Return (X, Y) of the center of cell containing provided text 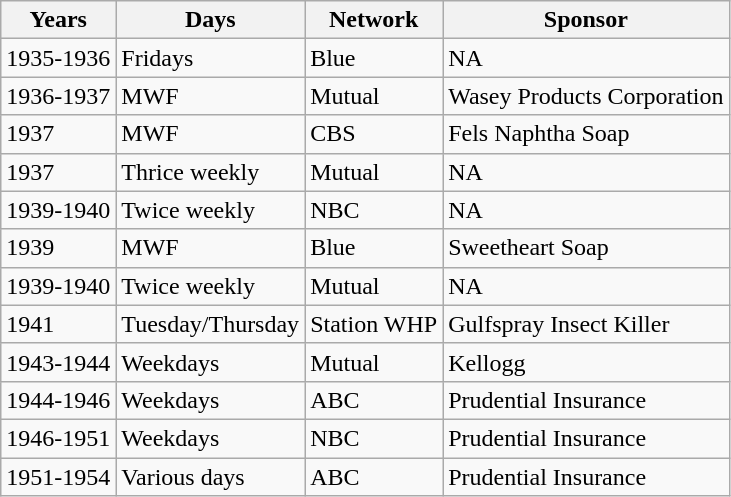
Days (210, 20)
Years (58, 20)
Sweetheart Soap (586, 248)
Thrice weekly (210, 172)
Network (374, 20)
Station WHP (374, 324)
1951-1954 (58, 477)
Fridays (210, 58)
1936-1937 (58, 96)
1939 (58, 248)
1944-1946 (58, 400)
CBS (374, 134)
Kellogg (586, 362)
Sponsor (586, 20)
1943-1944 (58, 362)
Fels Naphtha Soap (586, 134)
Various days (210, 477)
1935-1936 (58, 58)
1946-1951 (58, 438)
Gulfspray Insect Killer (586, 324)
Wasey Products Corporation (586, 96)
Tuesday/Thursday (210, 324)
1941 (58, 324)
